Provide the (x, y) coordinate of the cell's center where the given text is located.  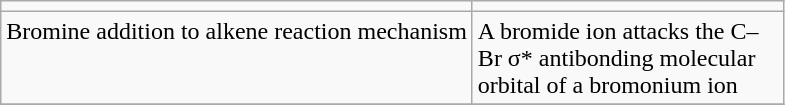
A bromide ion attacks the C–Br σ* antibonding molecular orbital of a bromonium ion (628, 58)
Bromine addition to alkene reaction mechanism (237, 58)
